Extract the [X, Y] coordinate from the center of the cell holding the provided text.  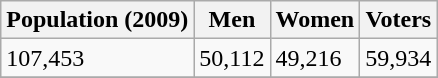
Population (2009) [98, 20]
Women [315, 20]
59,934 [398, 58]
49,216 [315, 58]
50,112 [232, 58]
107,453 [98, 58]
Men [232, 20]
Voters [398, 20]
